For the text-containing cell, return its midpoint in [X, Y] coordinate format. 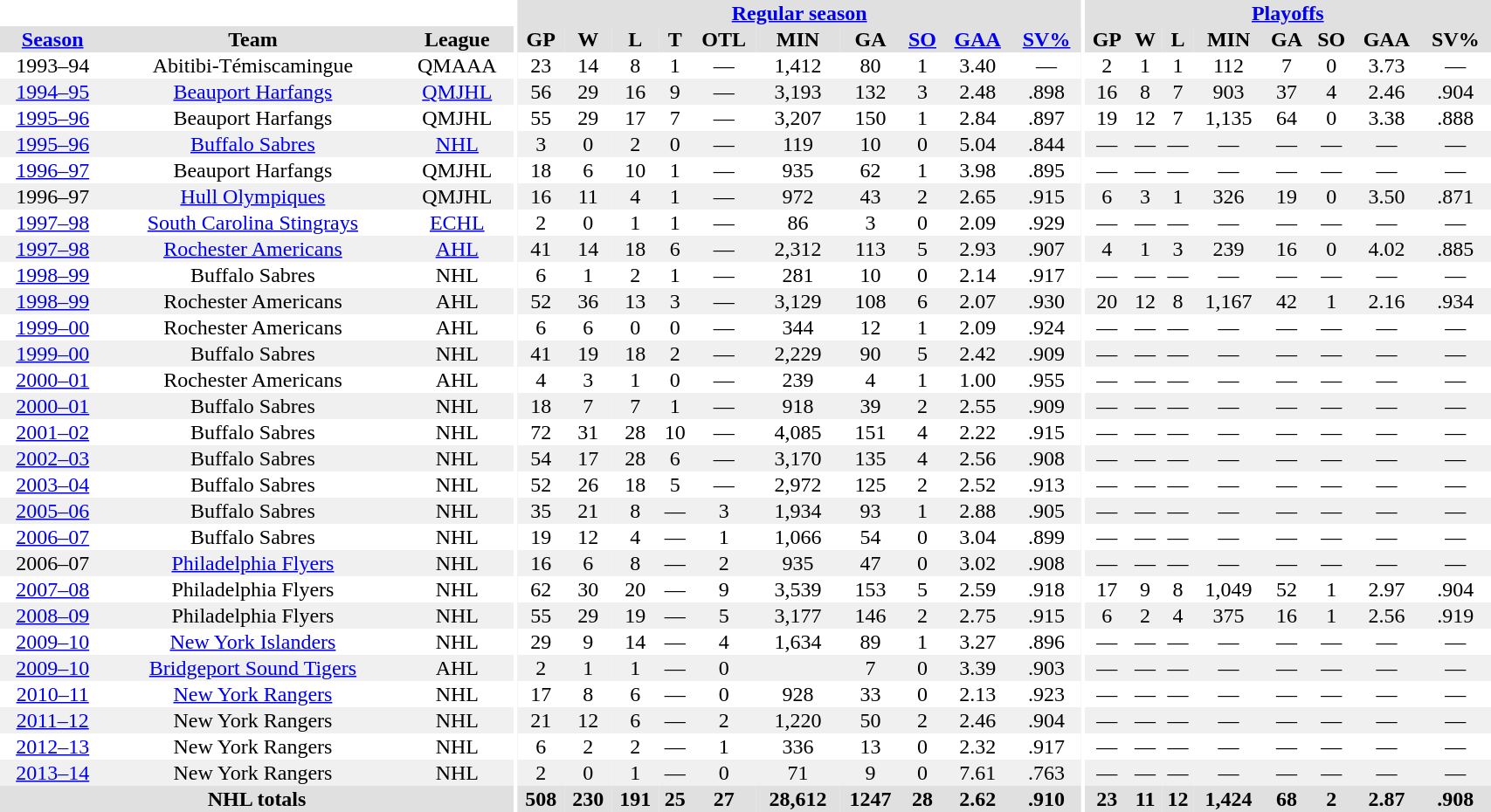
2,312 [798, 249]
2010–11 [52, 694]
1,934 [798, 511]
1,135 [1228, 118]
89 [870, 642]
2.52 [977, 485]
2.62 [977, 799]
132 [870, 92]
93 [870, 511]
3.04 [977, 537]
1,634 [798, 642]
T [674, 39]
2.93 [977, 249]
Team [252, 39]
QMAAA [457, 65]
.899 [1046, 537]
2002–03 [52, 458]
146 [870, 616]
1247 [870, 799]
68 [1287, 799]
281 [798, 275]
3.39 [977, 668]
108 [870, 301]
72 [541, 432]
7.61 [977, 773]
2007–08 [52, 589]
2.59 [977, 589]
.896 [1046, 642]
135 [870, 458]
2003–04 [52, 485]
2012–13 [52, 747]
2.07 [977, 301]
.934 [1455, 301]
344 [798, 327]
Abitibi-Témiscamingue [252, 65]
2.42 [977, 354]
1,167 [1228, 301]
League [457, 39]
.871 [1455, 196]
2.14 [977, 275]
31 [588, 432]
27 [723, 799]
.923 [1046, 694]
2.97 [1386, 589]
2013–14 [52, 773]
New York Islanders [252, 642]
1.00 [977, 380]
.919 [1455, 616]
43 [870, 196]
3.40 [977, 65]
1993–94 [52, 65]
.898 [1046, 92]
2.87 [1386, 799]
3.27 [977, 642]
39 [870, 406]
33 [870, 694]
2.75 [977, 616]
.844 [1046, 144]
150 [870, 118]
90 [870, 354]
.907 [1046, 249]
903 [1228, 92]
2.22 [977, 432]
5.04 [977, 144]
28,612 [798, 799]
3,129 [798, 301]
191 [635, 799]
3.98 [977, 170]
119 [798, 144]
2,972 [798, 485]
1,049 [1228, 589]
1,412 [798, 65]
2001–02 [52, 432]
2005–06 [52, 511]
3.50 [1386, 196]
.895 [1046, 170]
112 [1228, 65]
125 [870, 485]
Season [52, 39]
56 [541, 92]
326 [1228, 196]
2.32 [977, 747]
71 [798, 773]
Bridgeport Sound Tigers [252, 668]
.903 [1046, 668]
OTL [723, 39]
2.16 [1386, 301]
2,229 [798, 354]
36 [588, 301]
3.02 [977, 563]
2.65 [977, 196]
3,207 [798, 118]
151 [870, 432]
30 [588, 589]
.885 [1455, 249]
.918 [1046, 589]
80 [870, 65]
Hull Olympiques [252, 196]
.910 [1046, 799]
South Carolina Stingrays [252, 223]
.905 [1046, 511]
35 [541, 511]
Playoffs [1287, 13]
2.48 [977, 92]
3,177 [798, 616]
1,066 [798, 537]
.888 [1455, 118]
2011–12 [52, 720]
3,193 [798, 92]
2008–09 [52, 616]
Regular season [799, 13]
25 [674, 799]
42 [1287, 301]
.913 [1046, 485]
37 [1287, 92]
.929 [1046, 223]
3.38 [1386, 118]
1,424 [1228, 799]
336 [798, 747]
2.13 [977, 694]
.930 [1046, 301]
153 [870, 589]
50 [870, 720]
3,170 [798, 458]
2.84 [977, 118]
.763 [1046, 773]
375 [1228, 616]
47 [870, 563]
1994–95 [52, 92]
508 [541, 799]
113 [870, 249]
86 [798, 223]
3,539 [798, 589]
928 [798, 694]
230 [588, 799]
2.88 [977, 511]
918 [798, 406]
.897 [1046, 118]
4,085 [798, 432]
.924 [1046, 327]
972 [798, 196]
ECHL [457, 223]
3.73 [1386, 65]
1,220 [798, 720]
64 [1287, 118]
NHL totals [257, 799]
4.02 [1386, 249]
2.55 [977, 406]
.955 [1046, 380]
26 [588, 485]
